Detect which cell encompasses the target text, then output its (x, y) center coordinate. 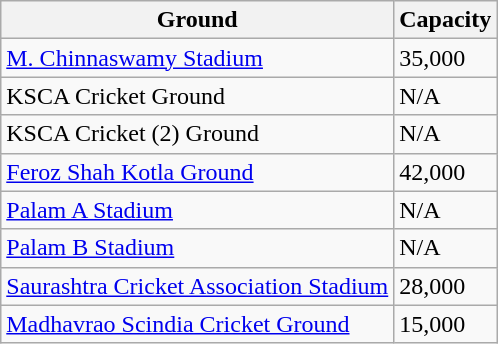
Palam A Stadium (198, 210)
15,000 (446, 324)
Ground (198, 20)
42,000 (446, 172)
Madhavrao Scindia Cricket Ground (198, 324)
28,000 (446, 286)
KSCA Cricket Ground (198, 96)
M. Chinnaswamy Stadium (198, 58)
Feroz Shah Kotla Ground (198, 172)
Saurashtra Cricket Association Stadium (198, 286)
Palam B Stadium (198, 248)
KSCA Cricket (2) Ground (198, 134)
35,000 (446, 58)
Capacity (446, 20)
